Scan for the cell matching the given text and deliver its (X, Y) coordinate at center. 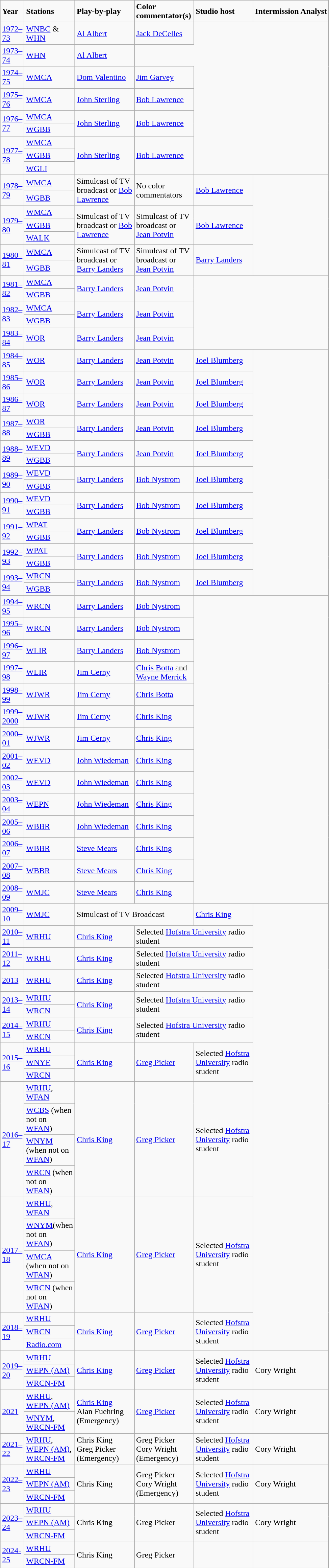
1979–80 (12, 225)
1974–75 (12, 77)
1980–81 (12, 260)
Chris KingGreg Picker (Emergency) (105, 1449)
WGLI (50, 168)
2016–17 (12, 1139)
1996–97 (12, 650)
Chris KingAlan Fuehring (Emergency) (105, 1411)
Stations (50, 11)
WNBC & WHN (50, 33)
WNYE (50, 1062)
1988–89 (12, 454)
2001–02 (12, 760)
1986–87 (12, 404)
WCBS (when not on WFAN) (50, 1119)
1993–94 (12, 582)
1978–79 (12, 190)
2003–04 (12, 804)
1999–2000 (12, 716)
2013 (12, 980)
1981–82 (12, 289)
WRHU, WEPN (AM), WRCN-FM (50, 1449)
WMCA (when not on WFAN) (50, 1266)
2010–11 (12, 936)
Jack DeCelles (164, 33)
2017–18 (12, 1255)
2011–12 (12, 959)
WNYM(when not on WFAN) (50, 1235)
1984–85 (12, 360)
2019–20 (12, 1370)
2000–01 (12, 738)
Dom Valentino (105, 77)
2009–10 (12, 915)
2008–09 (12, 892)
Chris Botta and Wayne Merrick (164, 672)
1995–96 (12, 628)
2015–16 (12, 1062)
No color commentators (164, 190)
WNYM (when not on WFAN) (50, 1150)
Chris Botta (164, 694)
2006–07 (12, 848)
WEPN (50, 804)
1973–74 (12, 55)
1992–93 (12, 557)
1997–98 (12, 672)
2014–15 (12, 1030)
Simulcast of TV Broadcast (134, 915)
Year (12, 11)
WRHU, WEPN (AM) (50, 1400)
2023–24 (12, 1523)
2007–08 (12, 871)
WHN (50, 55)
2022–23 (12, 1484)
Radio.com (50, 1344)
1976–77 (12, 123)
2021–22 (12, 1449)
2024-25 (12, 1555)
2005–06 (12, 827)
Studio host (224, 11)
Play-by-play (105, 11)
WNYM, WRCN-FM (50, 1423)
1990–91 (12, 505)
1972–73 (12, 33)
Jim Garvey (164, 77)
1985–86 (12, 382)
2021 (12, 1411)
1989–90 (12, 479)
Simulcast of TV broadcast or Barry Landers (105, 260)
Color commentator(s) (164, 11)
1975–76 (12, 99)
1982–83 (12, 314)
2002–03 (12, 783)
1994–95 (12, 606)
1983–84 (12, 338)
2013–14 (12, 1004)
Intermission Analyst (291, 11)
1998–99 (12, 694)
1977–78 (12, 155)
1987–88 (12, 428)
1991–92 (12, 531)
2018–19 (12, 1332)
WALK (50, 238)
